Return (x, y) of the center of cell containing provided text 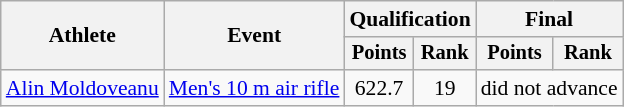
19 (445, 88)
Alin Moldoveanu (82, 88)
Qualification (410, 19)
622.7 (378, 88)
Event (254, 36)
Final (550, 19)
Men's 10 m air rifle (254, 88)
Athlete (82, 36)
did not advance (550, 88)
